Capture the cell that displays the provided text and extract its (x, y) central coordinate. 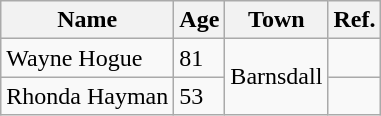
Age (200, 20)
Rhonda Hayman (88, 96)
Name (88, 20)
Ref. (354, 20)
Town (276, 20)
Wayne Hogue (88, 58)
81 (200, 58)
Barnsdall (276, 77)
53 (200, 96)
